For the text-containing cell, return its midpoint in [x, y] coordinate format. 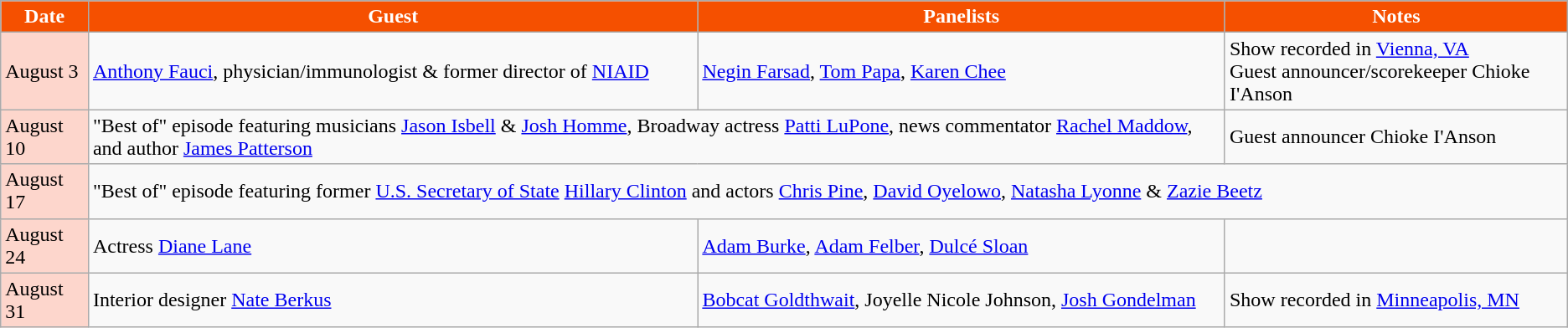
Bobcat Goldthwait, Joyelle Nicole Johnson, Josh Gondelman [962, 300]
Guest [392, 17]
August 17 [45, 191]
August 31 [45, 300]
Adam Burke, Adam Felber, Dulcé Sloan [962, 246]
Anthony Fauci, physician/immunologist & former director of NIAID [392, 71]
Show recorded in Minneapolis, MN [1395, 300]
Show recorded in Vienna, VA Guest announcer/scorekeeper Chioke I'Anson [1395, 71]
Notes [1395, 17]
August 3 [45, 71]
Interior designer Nate Berkus [392, 300]
Date [45, 17]
Guest announcer Chioke I'Anson [1395, 137]
Negin Farsad, Tom Papa, Karen Chee [962, 71]
Actress Diane Lane [392, 246]
August 24 [45, 246]
August 10 [45, 137]
"Best of" episode featuring former U.S. Secretary of State Hillary Clinton and actors Chris Pine, David Oyelowo, Natasha Lyonne & Zazie Beetz [828, 191]
Panelists [962, 17]
